Identify which cell holds the provided text, then report its [x, y] central coordinate. 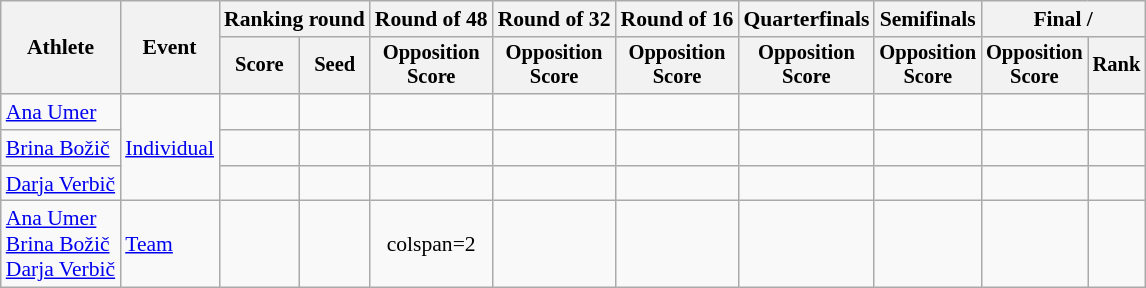
Rank [1117, 66]
Event [170, 48]
Round of 48 [432, 19]
Semifinals [928, 19]
Team [170, 244]
Score [260, 66]
Seed [335, 66]
Final / [1063, 19]
Ana UmerBrina BožičDarja Verbič [60, 244]
Round of 32 [554, 19]
colspan=2 [432, 244]
Brina Božič [60, 148]
Ana Umer [60, 112]
Darja Verbič [60, 184]
Athlete [60, 48]
Ranking round [294, 19]
Round of 16 [678, 19]
Quarterfinals [806, 19]
Individual [170, 148]
